Scan for the cell matching the given text and deliver its [x, y] coordinate at center. 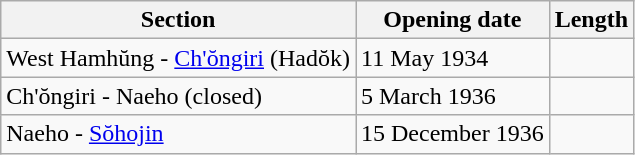
West Hamhŭng - Ch'ŏngiri (Hadŏk) [178, 58]
Section [178, 20]
Length [591, 20]
Naeho - Sŏhojin [178, 134]
15 December 1936 [453, 134]
5 March 1936 [453, 96]
Ch'ŏngiri - Naeho (closed) [178, 96]
11 May 1934 [453, 58]
Opening date [453, 20]
